Extract the (X, Y) coordinate from the center of the cell holding the provided text.  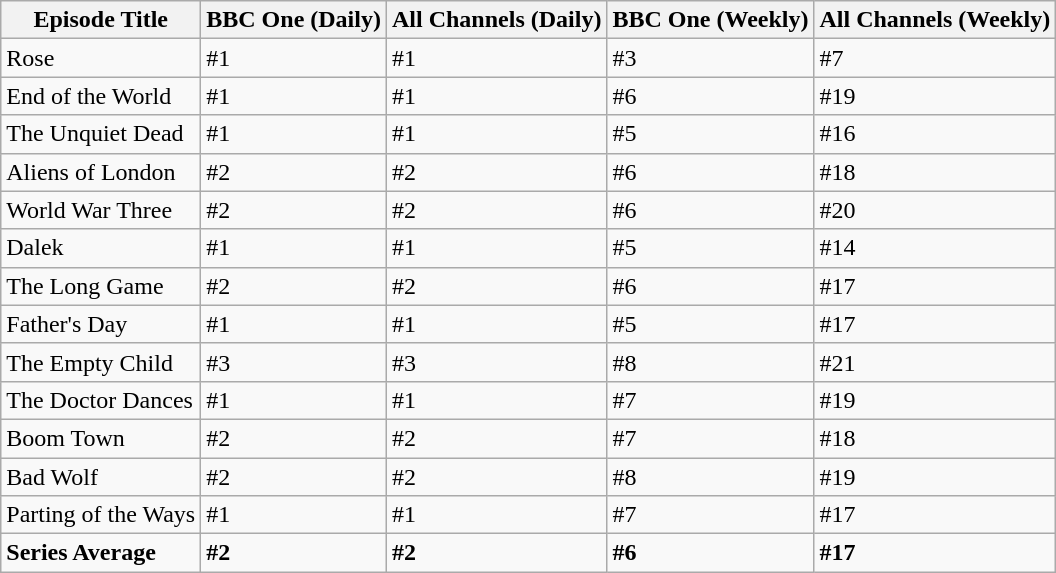
#21 (935, 362)
Rose (101, 58)
BBC One (Weekly) (710, 20)
Bad Wolf (101, 477)
The Unquiet Dead (101, 134)
The Empty Child (101, 362)
Episode Title (101, 20)
#20 (935, 210)
Aliens of London (101, 172)
The Long Game (101, 286)
Series Average (101, 553)
Boom Town (101, 438)
BBC One (Daily) (294, 20)
End of the World (101, 96)
World War Three (101, 210)
Father's Day (101, 324)
All Channels (Daily) (496, 20)
Dalek (101, 248)
Parting of the Ways (101, 515)
All Channels (Weekly) (935, 20)
The Doctor Dances (101, 400)
#16 (935, 134)
#14 (935, 248)
